Find where the given text appears and provide that cell's center as (X, Y) coordinate. 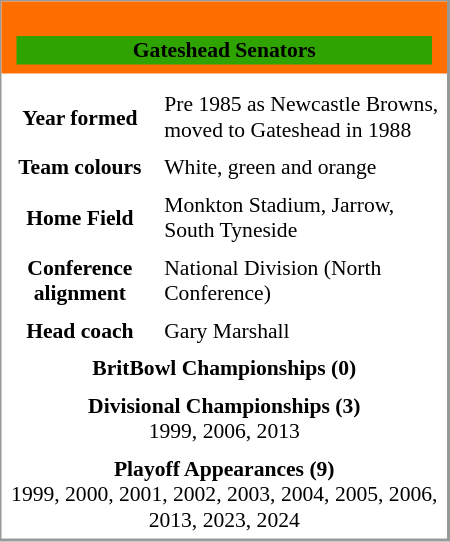
Home Field (80, 218)
National Division (North Conference) (302, 280)
Pre 1985 as Newcastle Browns, moved to Gateshead in 1988 (302, 118)
Monkton Stadium, Jarrow, South Tyneside (302, 218)
Gary Marshall (302, 331)
Playoff Appearances (9)1999, 2000, 2001, 2002, 2003, 2004, 2005, 2006, 2013, 2023, 2024 (225, 494)
Team colours (80, 167)
Year formed (80, 118)
Head coach (80, 331)
White, green and orange (302, 167)
BritBowl Championships (0) (225, 369)
Divisional Championships (3)1999, 2006, 2013 (225, 418)
Conference alignment (80, 280)
